Identify which cell holds the provided text, then report its [X, Y] central coordinate. 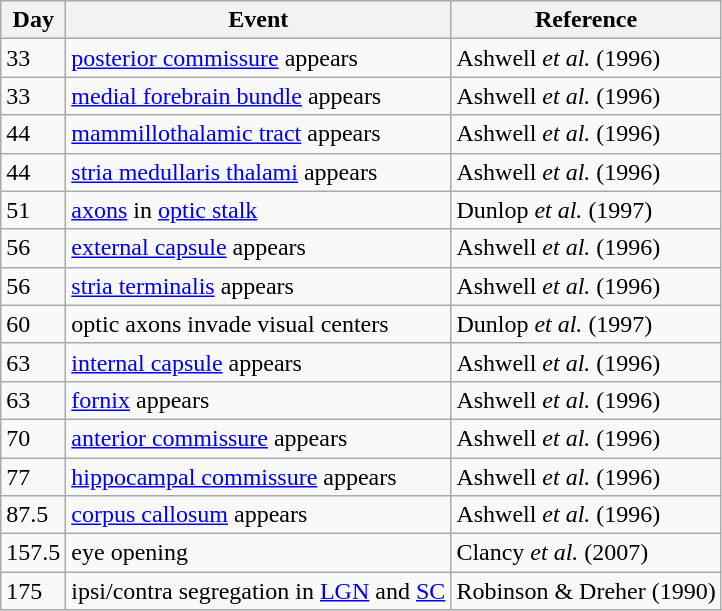
external capsule appears [258, 248]
157.5 [34, 553]
Day [34, 20]
Event [258, 20]
internal capsule appears [258, 362]
Reference [586, 20]
fornix appears [258, 400]
Robinson & Dreher (1990) [586, 591]
77 [34, 477]
175 [34, 591]
87.5 [34, 515]
60 [34, 324]
Clancy et al. (2007) [586, 553]
corpus callosum appears [258, 515]
stria medullaris thalami appears [258, 172]
axons in optic stalk [258, 210]
51 [34, 210]
anterior commissure appears [258, 438]
hippocampal commissure appears [258, 477]
medial forebrain bundle appears [258, 96]
optic axons invade visual centers [258, 324]
70 [34, 438]
posterior commissure appears [258, 58]
mammillothalamic tract appears [258, 134]
ipsi/contra segregation in LGN and SC [258, 591]
eye opening [258, 553]
stria terminalis appears [258, 286]
